Identify which cell holds the provided text, then report its [X, Y] central coordinate. 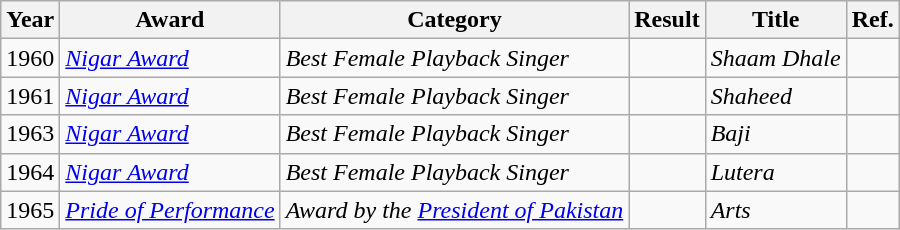
Pride of Performance [170, 210]
Ref. [872, 20]
Shaheed [776, 96]
Lutera [776, 172]
1960 [30, 58]
Award by the President of Pakistan [454, 210]
Year [30, 20]
Title [776, 20]
Shaam Dhale [776, 58]
1965 [30, 210]
1964 [30, 172]
Category [454, 20]
Arts [776, 210]
1963 [30, 134]
Award [170, 20]
Result [667, 20]
Baji [776, 134]
1961 [30, 96]
